Scan for the cell matching the given text and deliver its [x, y] coordinate at center. 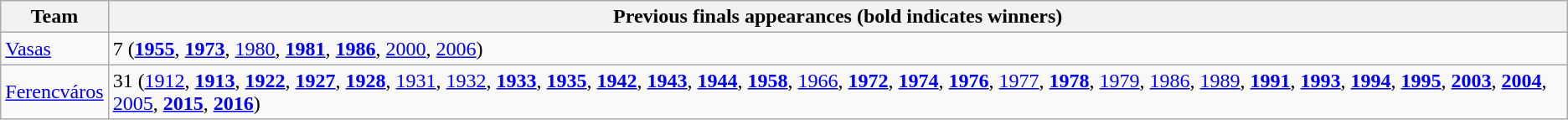
Ferencváros [54, 92]
Vasas [54, 49]
Previous finals appearances (bold indicates winners) [838, 17]
Team [54, 17]
7 (1955, 1973, 1980, 1981, 1986, 2000, 2006) [838, 49]
